Identify which cell holds the provided text, then report its [x, y] central coordinate. 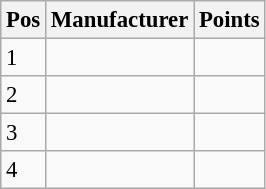
3 [24, 133]
Points [230, 20]
2 [24, 95]
4 [24, 170]
Manufacturer [120, 20]
Pos [24, 20]
1 [24, 58]
